Provide the [x, y] coordinate of the cell's center where the given text is located.  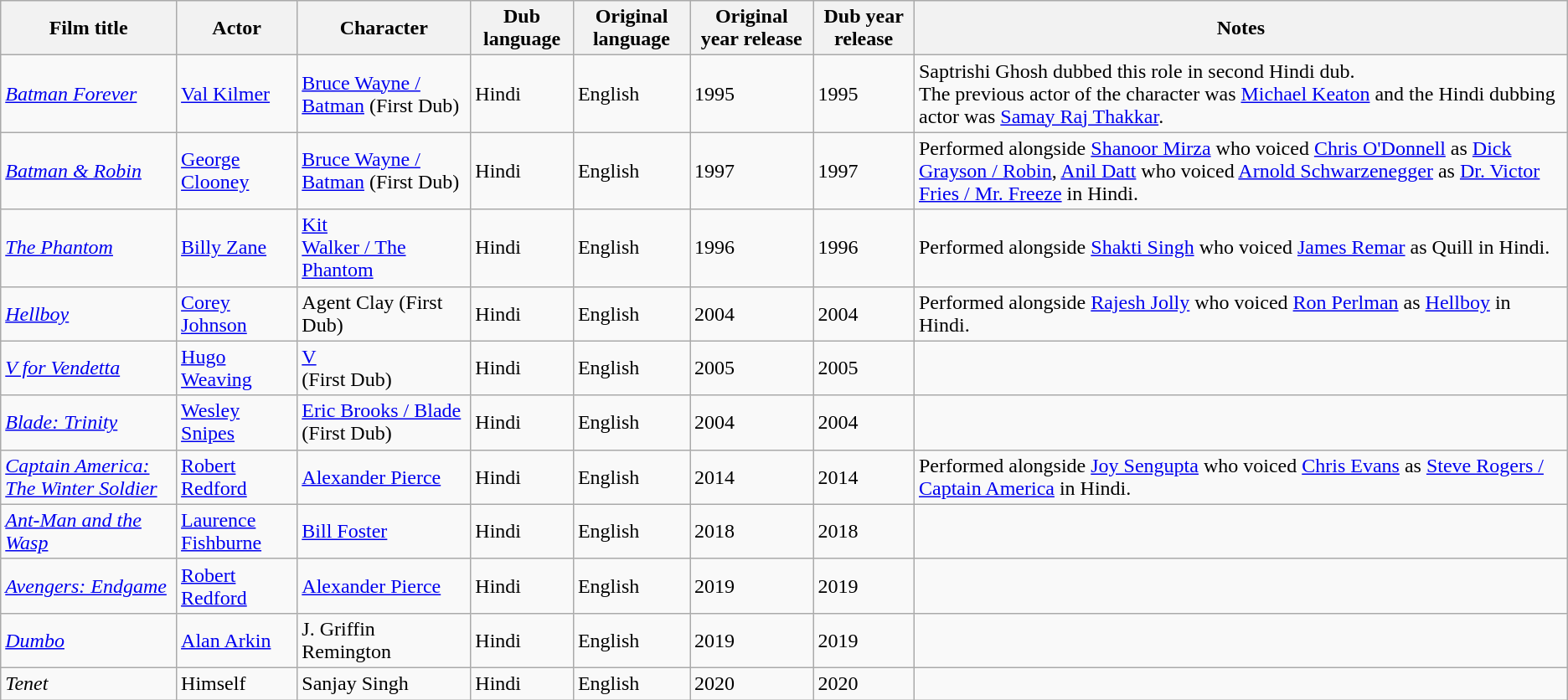
Actor [237, 28]
George Clooney [237, 171]
Character [384, 28]
Wesley Snipes [237, 422]
Laurence Fishburne [237, 531]
Batman & Robin [89, 171]
Billy Zane [237, 248]
Hellboy [89, 313]
Sanjay Singh [384, 683]
Performed alongside Joy Sengupta who voiced Chris Evans as Steve Rogers / Captain America in Hindi. [1240, 477]
Film title [89, 28]
Performed alongside Shakti Singh who voiced James Remar as Quill in Hindi. [1240, 248]
Performed alongside Rajesh Jolly who voiced Ron Perlman as Hellboy in Hindi. [1240, 313]
Himself [237, 683]
Kit Walker / The Phantom [384, 248]
Dub language [523, 28]
Original year release [752, 28]
Agent Clay (First Dub) [384, 313]
Tenet [89, 683]
Corey Johnson [237, 313]
V (First Dub) [384, 368]
Blade: Trinity [89, 422]
Eric Brooks / Blade (First Dub) [384, 422]
Dub year release [864, 28]
Ant-Man and the Wasp [89, 531]
Captain America: The Winter Soldier [89, 477]
The Phantom [89, 248]
V for Vendetta [89, 368]
Val Kilmer [237, 94]
Hugo Weaving [237, 368]
Alan Arkin [237, 640]
Bill Foster [384, 531]
Original language [632, 28]
Notes [1240, 28]
J. Griffin Remington [384, 640]
Avengers: Endgame [89, 586]
Batman Forever [89, 94]
Dumbo [89, 640]
